For the text-containing cell, return its midpoint in (X, Y) coordinate format. 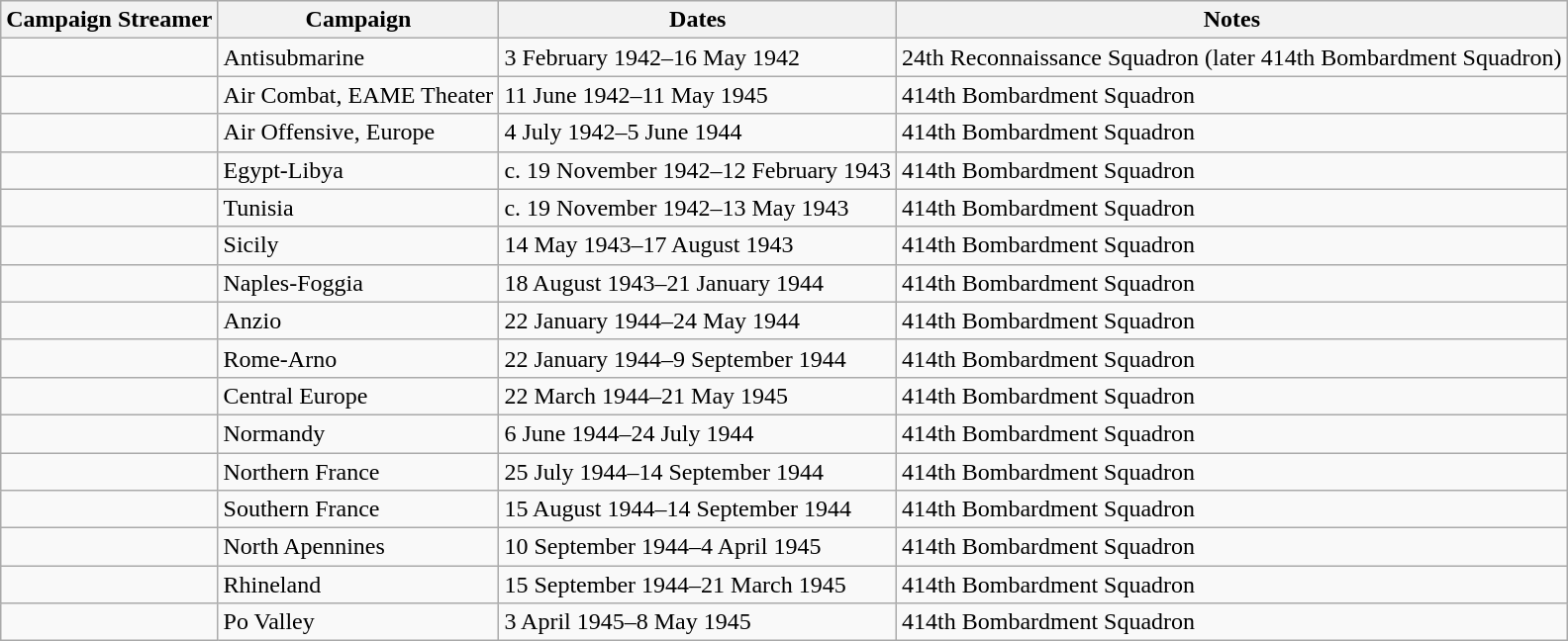
Notes (1232, 20)
Dates (698, 20)
Antisubmarine (358, 57)
25 July 1944–14 September 1944 (698, 472)
Rome-Arno (358, 358)
c. 19 November 1942–12 February 1943 (698, 170)
3 April 1945–8 May 1945 (698, 622)
24th Reconnaissance Squadron (later 414th Bombardment Squadron) (1232, 57)
Naples-Foggia (358, 283)
Normandy (358, 433)
North Apennines (358, 547)
Northern France (358, 472)
Sicily (358, 245)
Air Offensive, Europe (358, 133)
11 June 1942–11 May 1945 (698, 95)
Campaign (358, 20)
22 March 1944–21 May 1945 (698, 396)
Central Europe (358, 396)
Tunisia (358, 208)
3 February 1942–16 May 1942 (698, 57)
Rhineland (358, 585)
Air Combat, EAME Theater (358, 95)
10 September 1944–4 April 1945 (698, 547)
Po Valley (358, 622)
6 June 1944–24 July 1944 (698, 433)
14 May 1943–17 August 1943 (698, 245)
22 January 1944–24 May 1944 (698, 320)
4 July 1942–5 June 1944 (698, 133)
Anzio (358, 320)
Egypt-Libya (358, 170)
c. 19 November 1942–13 May 1943 (698, 208)
Southern France (358, 509)
18 August 1943–21 January 1944 (698, 283)
15 September 1944–21 March 1945 (698, 585)
Campaign Streamer (109, 20)
22 January 1944–9 September 1944 (698, 358)
15 August 1944–14 September 1944 (698, 509)
